Find where the given text appears and provide that cell's center as (x, y) coordinate. 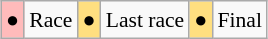
Last race (146, 20)
Final (240, 20)
Race (50, 20)
